Output the (X, Y) coordinate of the center of the cell containing the given text.  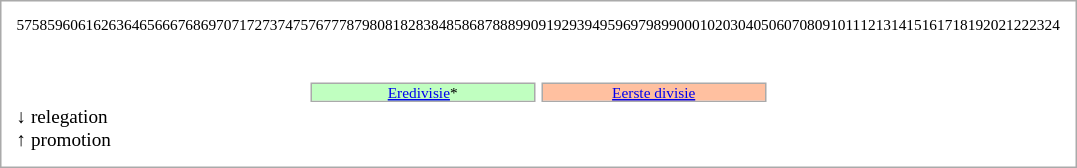
20 (990, 24)
83 (424, 24)
74 (284, 24)
11 (852, 24)
65 (146, 24)
22 (1022, 24)
77 (332, 24)
24 (1052, 24)
79 (362, 24)
64 (132, 24)
08 (806, 24)
14 (898, 24)
94 (592, 24)
57 (24, 24)
88 (500, 24)
06 (776, 24)
98 (654, 24)
95 (608, 24)
00 (684, 24)
68 (192, 24)
04 (746, 24)
01 (700, 24)
71 (238, 24)
Eredivisie* Eerste divisie ↓ relegation ↑ promotion (538, 92)
91 (546, 24)
93 (576, 24)
19 (976, 24)
07 (792, 24)
59 (54, 24)
89 (516, 24)
85 (454, 24)
84 (438, 24)
90 (530, 24)
16 (930, 24)
17 (944, 24)
81 (392, 24)
62 (100, 24)
86 (470, 24)
10 (838, 24)
70 (224, 24)
12 (868, 24)
78 (346, 24)
82 (408, 24)
80 (378, 24)
96 (622, 24)
63 (116, 24)
72 (254, 24)
13 (884, 24)
23 (1036, 24)
99 (668, 24)
61 (86, 24)
66 (162, 24)
87 (484, 24)
18 (960, 24)
67 (178, 24)
97 (638, 24)
75 (300, 24)
76 (316, 24)
15 (914, 24)
21 (1006, 24)
03 (730, 24)
05 (760, 24)
69 (208, 24)
60 (70, 24)
73 (270, 24)
92 (562, 24)
58 (40, 24)
02 (714, 24)
09 (822, 24)
